Determine the (x, y) coordinate at the center of the cell enclosing the given text.  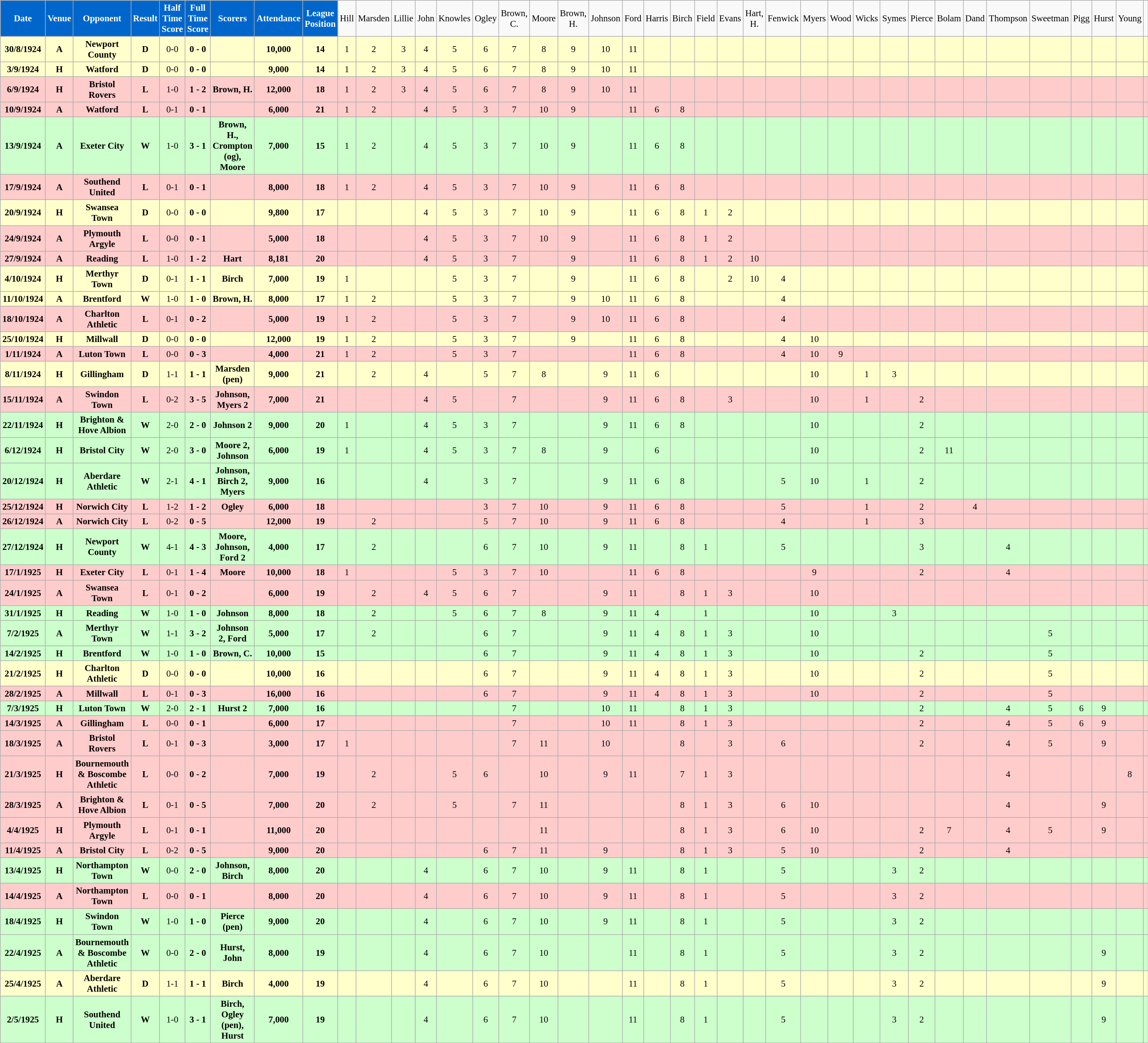
Johnson, Myers 2 (233, 399)
Sweetman (1051, 19)
30/8/1924 (23, 50)
Moore, Johnson, Ford 2 (233, 547)
Pierce (pen) (233, 922)
Wicks (867, 19)
2-1 (172, 481)
22/11/1924 (23, 425)
3,000 (279, 743)
11/4/1925 (23, 850)
1 - 4 (198, 573)
20/12/1924 (23, 481)
28/2/1925 (23, 693)
27/9/1924 (23, 258)
3/9/1924 (23, 69)
9,800 (279, 213)
11/10/1924 (23, 299)
11,000 (279, 831)
Venue (59, 19)
25/10/1924 (23, 339)
Hurst, John (233, 953)
Full Time Score (198, 19)
20/9/1924 (23, 213)
27/12/1924 (23, 547)
Hill (347, 19)
24/1/1925 (23, 593)
17/9/1924 (23, 187)
Date (23, 19)
Symes (894, 19)
3 - 2 (198, 633)
Scorers (233, 19)
Johnson 2 (233, 425)
8,181 (279, 258)
Johnson 2, Ford (233, 633)
25/4/1925 (23, 983)
Hart, H. (755, 19)
Wood (841, 19)
Result (145, 19)
Birch, Ogley (pen), Hurst (233, 1019)
Hart (233, 258)
Marsden (pen) (233, 374)
Attendance (279, 19)
Thompson (1008, 19)
25/12/1924 (23, 507)
21/3/1925 (23, 774)
18/4/1925 (23, 922)
Johnson, Birch (233, 871)
13/4/1925 (23, 871)
1-2 (172, 507)
Fenwick (783, 19)
Moore 2, Johnson (233, 450)
Myers (815, 19)
Johnson, Birch 2, Myers (233, 481)
Pierce (922, 19)
14/4/1925 (23, 896)
7/2/1925 (23, 633)
2 - 1 (198, 708)
Hurst (1103, 19)
Hurst 2 (233, 708)
John (426, 19)
14/2/1925 (23, 653)
18/10/1924 (23, 319)
Knowles (455, 19)
Pigg (1081, 19)
Field (706, 19)
28/3/1925 (23, 805)
10/9/1924 (23, 110)
Half Time Score (172, 19)
Opponent (102, 19)
2/5/1925 (23, 1019)
13/9/1924 (23, 146)
Lillie (403, 19)
21/2/1925 (23, 674)
6/9/1924 (23, 90)
4-1 (172, 547)
6/12/1924 (23, 450)
League Position (320, 19)
3 - 5 (198, 399)
8/11/1924 (23, 374)
15/11/1924 (23, 399)
4/4/1925 (23, 831)
Brown, H., Crompton (og), Moore (233, 146)
3 - 0 (198, 450)
Young (1130, 19)
14/3/1925 (23, 723)
22/4/1925 (23, 953)
Evans (730, 19)
16,000 (279, 693)
Marsden (374, 19)
4 - 3 (198, 547)
1/11/1924 (23, 354)
18/3/1925 (23, 743)
4/10/1924 (23, 279)
7/3/1925 (23, 708)
4 - 1 (198, 481)
Bolam (949, 19)
24/9/1924 (23, 238)
17/1/1925 (23, 573)
Dand (975, 19)
26/12/1924 (23, 521)
Ford (633, 19)
Harris (657, 19)
31/1/1925 (23, 613)
